Return the [x, y] coordinate for the center point of the cell that contains the specified text.  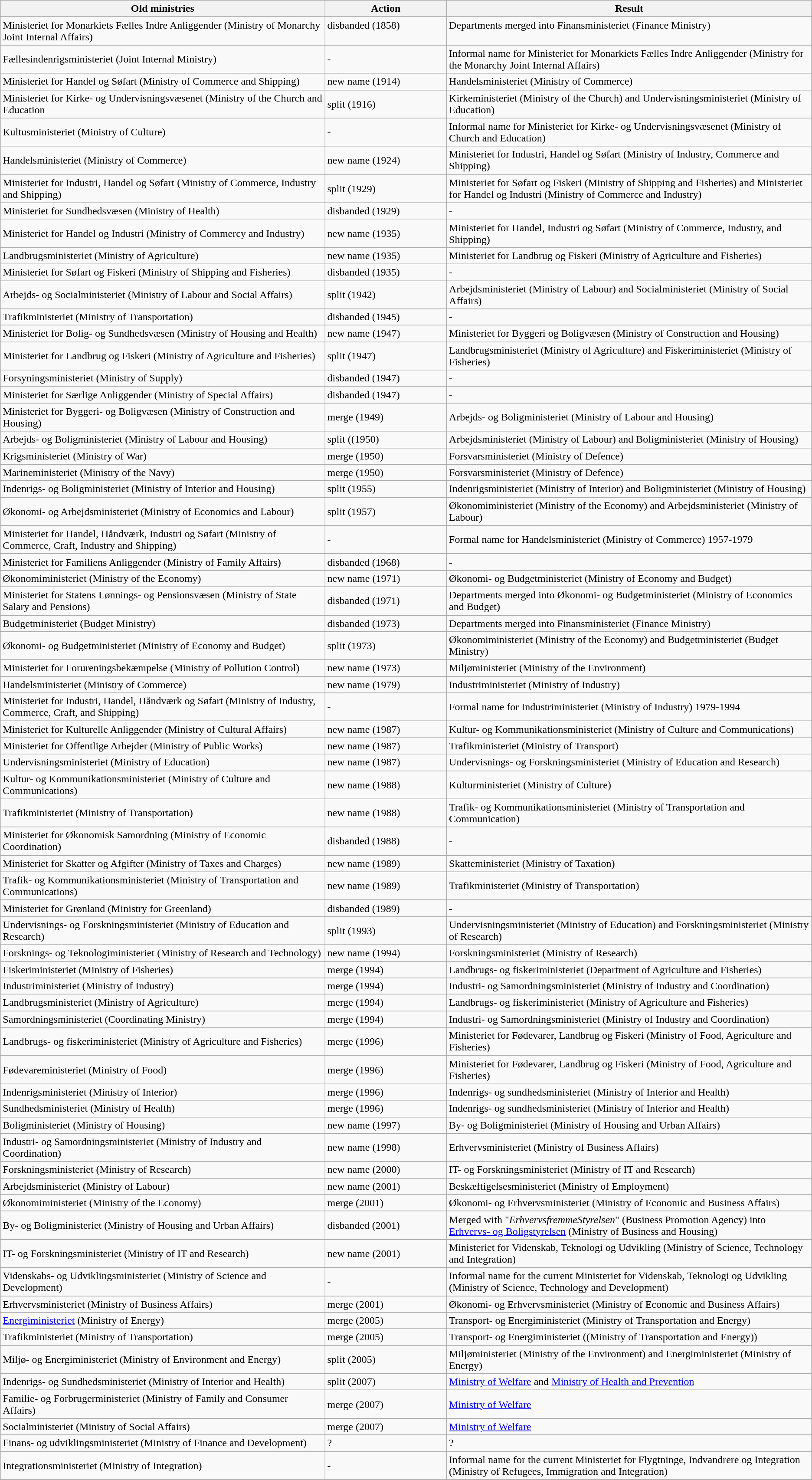
Ministeriet for Skatter og Afgifter (Ministry of Taxes and Charges) [163, 863]
Ministeriet for Søfart og Fiskeri (Ministry of Shipping and Fisheries) and Ministeriet for Handel og Industri (Ministry of Commerce and Industry) [629, 188]
Trafikministeriet (Ministry of Transport) [629, 746]
Formal name for Handelsministeriet (Ministry of Commerce) 1957-1979 [629, 540]
Result [629, 9]
Ministeriet for Byggeri- og Boligvæsen (Ministry of Construction and Housing) [163, 417]
Ministeriet for Kirke- og Undervisningsvæsenet (Ministry of the Church and Education [163, 104]
merge (1949) [386, 417]
Marineministeriet (Ministry of the Navy) [163, 473]
Ministeriet for Bolig- og Sundhedsvæsen (Ministry of Housing and Health) [163, 334]
Arbejdsministeriet (Ministry of Labour) [163, 1186]
disbanded (1968) [386, 562]
Økonomi- og Arbejdsministeriet (Ministry of Economics and Labour) [163, 511]
Merged with "ErhvervsfremmeStyrelsen" (Business Promotion Agency) into Erhvervs- og Boligstyrelsen (Ministry of Business and Housing) [629, 1225]
Ministeriet for Industri, Handel og Søfart (Ministry of Industry, Commerce and Shipping) [629, 161]
Boligministeriet (Ministry of Housing) [163, 1125]
Action [386, 9]
Ministeriet for Handel, Industri og Søfart (Ministry of Commerce, Industry, and Shipping) [629, 233]
Miljøministeriet (Ministry of the Environment) [629, 668]
split (1955) [386, 489]
Arbejdsministeriet (Ministry of Labour) and Boligministeriet (Ministry of Housing) [629, 440]
Informal name for Ministeriet for Kirke- og Undervisningsvæsenet (Ministry of Church and Education) [629, 132]
Trafik- og Kommunikationsministeriet (Ministry of Transportation and Communications) [163, 886]
Familie- og Forbrugerministeriet (Ministry of Family and Consumer Affairs) [163, 1404]
disbanded (1935) [386, 272]
disbanded (1989) [386, 908]
Ministeriet for Handel, Håndværk, Industri og Søfart (Ministry of Commerce, Craft, Industry and Shipping) [163, 540]
new name (1979) [386, 685]
Informal name for Ministeriet for Monarkiets Fælles Indre Anliggender (Ministry for the Monarchy Joint Internal Affairs) [629, 59]
Ministeriet for Forureningsbekæmpelse (Ministry of Pollution Control) [163, 668]
Ministeriet for Monarkiets Fælles Indre Anliggender (Ministry of Monarchy Joint Internal Affairs) [163, 31]
Forsyningsministeriet (Ministry of Supply) [163, 378]
Indenrigsministeriet (Ministry of Interior) and Boligministeriet (Ministry of Housing) [629, 489]
Integrationsministeriet (Ministry of Integration) [163, 1466]
disbanded (1929) [386, 211]
Formal name for Industriministeriet (Ministry of Industry) 1979-1994 [629, 707]
split (1916) [386, 104]
split (1929) [386, 188]
Ministeriet for Handel og Søfart (Ministry of Commerce and Shipping) [163, 82]
Ministeriet for Industri, Handel og Søfart (Ministry of Commerce, Industry and Shipping) [163, 188]
new name (1947) [386, 334]
disbanded (2001) [386, 1225]
Landbrugs- og fiskeriministeriet (Department of Agriculture and Fisheries) [629, 970]
Kirkeministeriet (Ministry of the Church) and Undervisningsministeriet (Ministry of Education) [629, 104]
disbanded (1971) [386, 601]
new name (1914) [386, 82]
Indenrigsministeriet (Ministry of Interior) [163, 1092]
Skatteministeriet (Ministry of Taxation) [629, 863]
Departments merged into Økonomi- og Budgetministeriet (Ministry of Economics and Budget) [629, 601]
Ministeriet for Familiens Anliggender (Ministry of Family Affairs) [163, 562]
Ministeriet for Søfart og Fiskeri (Ministry of Shipping and Fisheries) [163, 272]
Trafik- og Kommunikationsministeriet (Ministry of Transportation and Communication) [629, 813]
Ministeriet for Industri, Handel, Håndværk og Søfart (Ministry of Industry, Commerce, Craft, and Shipping) [163, 707]
new name (2000) [386, 1170]
Videnskabs- og Udviklingsministeriet (Ministry of Science and Development) [163, 1282]
Budgetministeriet (Budget Ministry) [163, 624]
new name (1994) [386, 953]
Beskæftigelsesministeriet (Ministry of Employment) [629, 1186]
split (2007) [386, 1382]
split (1957) [386, 511]
disbanded (1945) [386, 317]
Transport- og Energiministeriet ((Ministry of Transportation and Energy)) [629, 1337]
Ministeriet for Videnskab, Teknologi og Udvikling (Ministry of Science, Technology and Integration) [629, 1253]
Ministeriet for Sundhedsvæsen (Ministry of Health) [163, 211]
Undervisningsministeriet (Ministry of Education) and Forskningsministeriet (Ministry of Research) [629, 930]
new name (1997) [386, 1125]
new name (1998) [386, 1147]
split (1942) [386, 294]
Informal name for the current Ministeriet for Flygtninge, Indvandrere og Integration (Ministry of Refugees, Immigration and Integration) [629, 1466]
disbanded (1988) [386, 841]
split ((1950) [386, 440]
Finans- og udviklingsministeriet (Ministry of Finance and Development) [163, 1443]
Kulturministeriet (Ministry of Culture) [629, 784]
Informal name for the current Ministeriet for Videnskab, Teknologi og Udvikling (Ministry of Science, Technology and Development) [629, 1282]
Forsknings- og Teknologiministeriet (Ministry of Research and Technology) [163, 953]
Kultusministeriet (Ministry of Culture) [163, 132]
disbanded (1858) [386, 31]
Arbejdsministeriet (Ministry of Labour) and Socialministeriet (Ministry of Social Affairs) [629, 294]
Økonomiministeriet (Ministry of the Economy) and Arbejdsministeriet (Ministry of Labour) [629, 511]
Krigsministeriet (Ministry of War) [163, 456]
new name (1973) [386, 668]
Ministeriet for Byggeri og Boligvæsen (Ministry of Construction and Housing) [629, 334]
Sundhedsministeriet (Ministry of Health) [163, 1109]
Økonomiministeriet (Ministry of the Economy) and Budgetministeriet (Budget Ministry) [629, 646]
Ministeriet for Statens Lønnings- og Pensionsvæsen (Ministry of State Salary and Pensions) [163, 601]
split (1973) [386, 646]
Energiministeriet (Ministry of Energy) [163, 1321]
Old ministries [163, 9]
Ministeriet for Økonomisk Samordning (Ministry of Economic Coordination) [163, 841]
Miljø- og Energiministeriet (Ministry of Environment and Energy) [163, 1360]
Ministeriet for Handel og Industri (Ministry of Commercy and Industry) [163, 233]
Indenrigs- og Boligministeriet (Ministry of Interior and Housing) [163, 489]
Fødevareministeriet (Ministry of Food) [163, 1070]
Arbejds- og Socialministeriet (Ministry of Labour and Social Affairs) [163, 294]
Ministry of Welfare and Ministry of Health and Prevention [629, 1382]
Indenrigs- og Sundhedsministeriet (Ministry of Interior and Health) [163, 1382]
Ministeriet for Kulturelle Anliggender (Ministry of Cultural Affairs) [163, 729]
Miljøministeriet (Ministry of the Environment) and Energiministeriet (Ministry of Energy) [629, 1360]
split (1993) [386, 930]
Ministeriet for Grønland (Ministry for Greenland) [163, 908]
Fællesindenrigsministeriet (Joint Internal Ministry) [163, 59]
disbanded (1973) [386, 624]
Fiskeriministeriet (Ministry of Fisheries) [163, 970]
Ministeriet for Særlige Anliggender (Ministry of Special Affairs) [163, 395]
split (2005) [386, 1360]
Landbrugsministeriet (Ministry of Agriculture) and Fiskeriministeriet (Ministry of Fisheries) [629, 356]
Samordningsministeriet (Coordinating Ministry) [163, 1019]
Transport- og Energiministeriet (Ministry of Transportation and Energy) [629, 1321]
split (1947) [386, 356]
Ministeriet for Offentlige Arbejder (Ministry of Public Works) [163, 746]
Socialministeriet (Ministry of Social Affairs) [163, 1427]
Undervisningsministeriet (Ministry of Education) [163, 762]
new name (1971) [386, 578]
new name (1924) [386, 161]
